Return the (x, y) coordinate for the center point of the cell that contains the specified text.  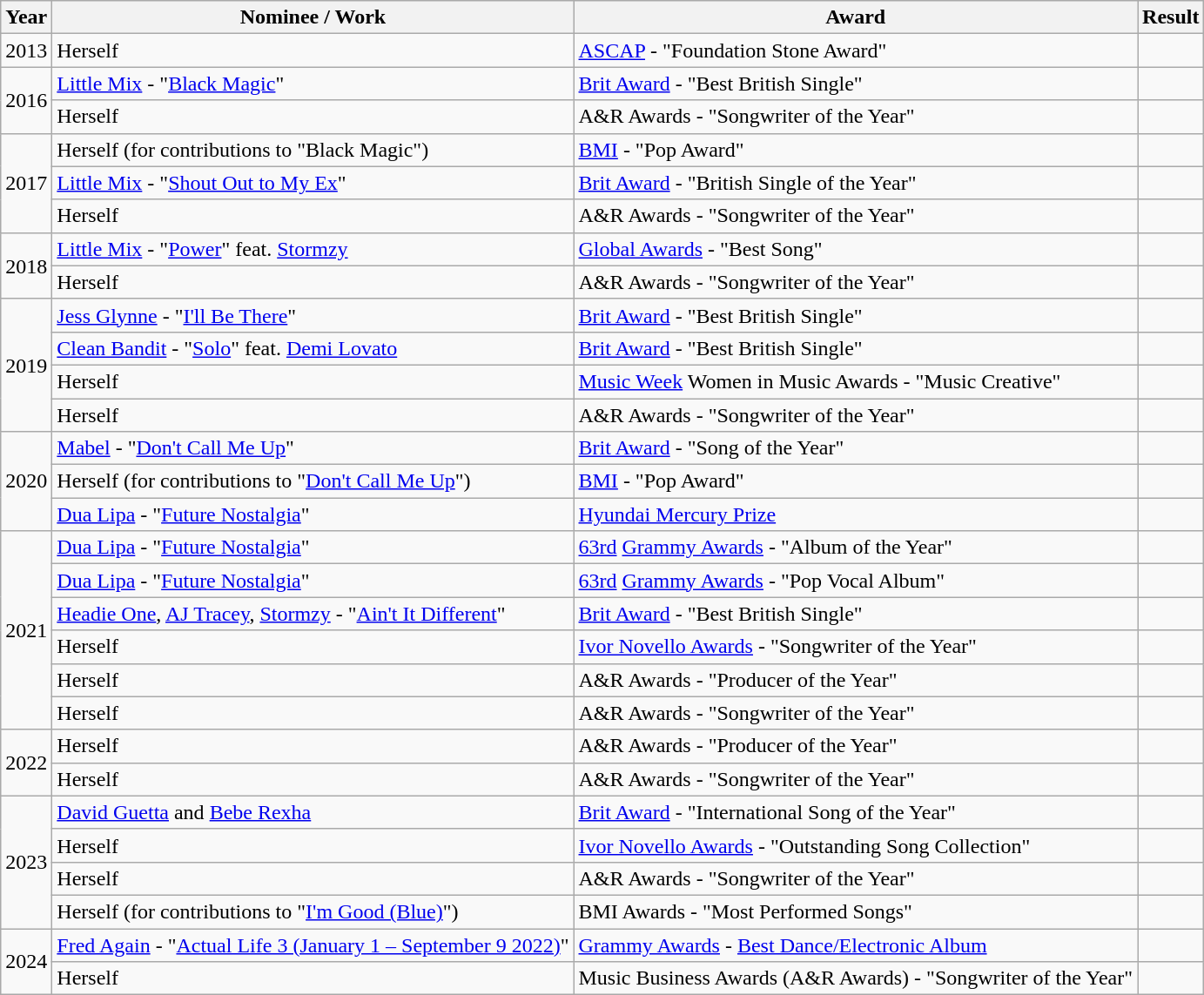
2021 (26, 630)
Herself (for contributions to "I'm Good (Blue)") (313, 911)
Jess Glynne - "I'll Be There" (313, 315)
2019 (26, 365)
Herself (for contributions to "Black Magic") (313, 150)
Year (26, 17)
Award (856, 17)
Mabel - "Don't Call Me Up" (313, 448)
Fred Again - "Actual Life 3 (January 1 – September 9 2022)" (313, 945)
Little Mix - "Black Magic" (313, 84)
ASCAP - "Foundation Stone Award" (856, 50)
2023 (26, 862)
2024 (26, 961)
63rd Grammy Awards - "Pop Vocal Album" (856, 581)
2018 (26, 266)
Ivor Novello Awards - "Songwriter of the Year" (856, 647)
Hyundai Mercury Prize (856, 514)
2017 (26, 183)
2013 (26, 50)
Headie One, AJ Tracey, Stormzy - "Ain't It Different" (313, 614)
2022 (26, 763)
2016 (26, 100)
Brit Award - "Song of the Year" (856, 448)
Global Awards - "Best Song" (856, 249)
Herself (for contributions to "Don't Call Me Up") (313, 481)
Result (1171, 17)
David Guetta and Bebe Rexha (313, 812)
2020 (26, 481)
Brit Award - "International Song of the Year" (856, 812)
Little Mix - "Power" feat. Stormzy (313, 249)
Nominee / Work (313, 17)
BMI Awards - "Most Performed Songs" (856, 911)
Music Business Awards (A&R Awards) - "Songwriter of the Year" (856, 978)
63rd Grammy Awards - "Album of the Year" (856, 548)
Music Week Women in Music Awards - "Music Creative" (856, 381)
Little Mix - "Shout Out to My Ex" (313, 183)
Brit Award - "British Single of the Year" (856, 183)
Clean Bandit - "Solo" feat. Demi Lovato (313, 348)
Grammy Awards - Best Dance/Electronic Album (856, 945)
Ivor Novello Awards - "Outstanding Song Collection" (856, 845)
